Determine the (x, y) coordinate at the center of the cell enclosing the given text.  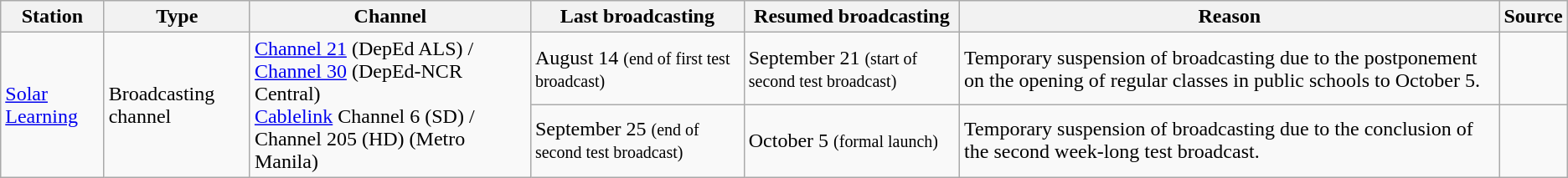
September 21 (start of second test broadcast) (851, 69)
Last broadcasting (637, 17)
Channel (390, 17)
August 14 (end of first test broadcast) (637, 69)
Broadcasting channel (177, 105)
Type (177, 17)
Source (1533, 17)
Reason (1230, 17)
Solar Learning (52, 105)
Channel 21 (DepEd ALS) / Channel 30 (DepEd-NCR Central)Cablelink Channel 6 (SD) / Channel 205 (HD) (Metro Manila) (390, 105)
Resumed broadcasting (851, 17)
September 25 (end of second test broadcast) (637, 140)
Temporary suspension of broadcasting due to the conclusion of the second week-long test broadcast. (1230, 140)
Temporary suspension of broadcasting due to the postponement on the opening of regular classes in public schools to October 5. (1230, 69)
Station (52, 17)
October 5 (formal launch) (851, 140)
